Output the [X, Y] coordinate of the center of the cell containing the given text.  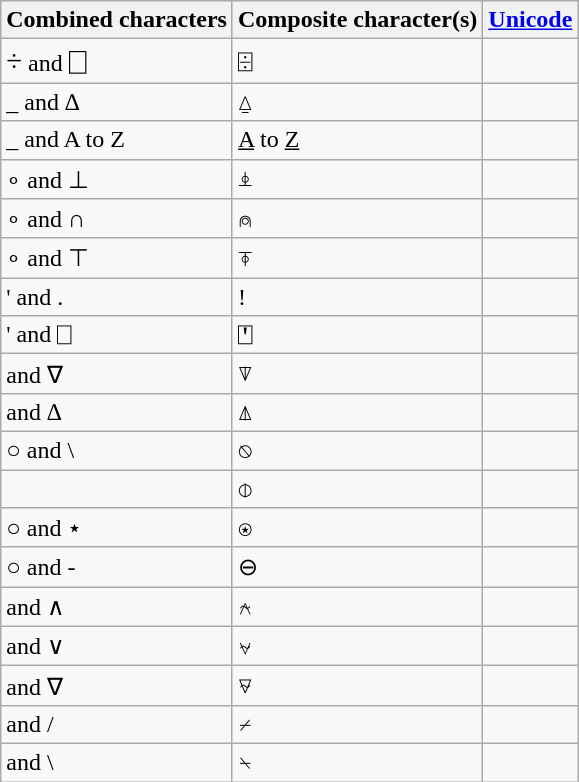
⌿ [357, 724]
⍋ [357, 412]
⍱ [357, 646]
_ and A to Z [117, 140]
⌹ [357, 61]
and / [117, 724]
Composite character(s) [357, 20]
⍒ [357, 374]
⍕ [357, 258]
⊖ [357, 567]
⍉ [357, 450]
÷ and ⎕ [117, 61]
○ and - [117, 567]
and ∆ [117, 412]
and \ [117, 762]
A to Z [357, 140]
! [357, 297]
and ∨ [117, 646]
⌽ [357, 489]
' and . [117, 297]
_ and ∆ [117, 102]
⍫ [357, 686]
⍎ [357, 179]
○ and ⋆ [117, 528]
⍲ [357, 607]
∘ and ⊥ [117, 179]
○ and \ [117, 450]
⍙ [357, 102]
∘ and ∩ [117, 219]
Unicode [530, 20]
⍀ [357, 762]
⍝ [357, 219]
' and ⎕ [117, 335]
⍞ [357, 335]
and ∧ [117, 607]
⍟ [357, 528]
Combined characters [117, 20]
∘ and ⊤ [117, 258]
